From the cell containing the given text, extract its center point as [X, Y] coordinate. 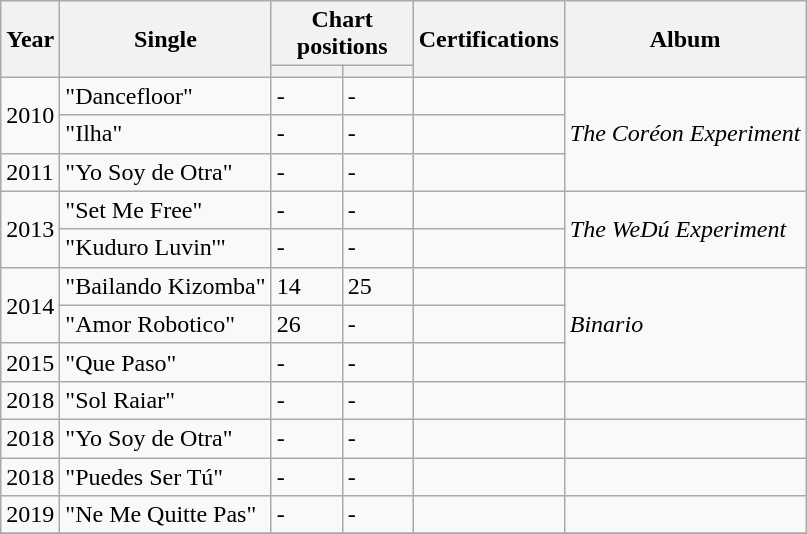
2019 [30, 515]
"Que Paso" [166, 362]
"Set Me Free" [166, 210]
The Coréon Experiment [685, 134]
Chart positions [342, 34]
2011 [30, 172]
Single [166, 39]
"Ne Me Quitte Pas" [166, 515]
25 [378, 286]
"Ilha" [166, 134]
"Kuduro Luvin'" [166, 248]
Binario [685, 324]
"Puedes Ser Tú" [166, 477]
2015 [30, 362]
2013 [30, 229]
Album [685, 39]
Certifications [488, 39]
"Sol Raiar" [166, 400]
Year [30, 39]
"Dancefloor" [166, 96]
2010 [30, 115]
14 [306, 286]
"Amor Robotico" [166, 324]
26 [306, 324]
"Bailando Kizomba" [166, 286]
The WeDú Experiment [685, 229]
2014 [30, 305]
